For the text-containing cell, return its midpoint in (X, Y) coordinate format. 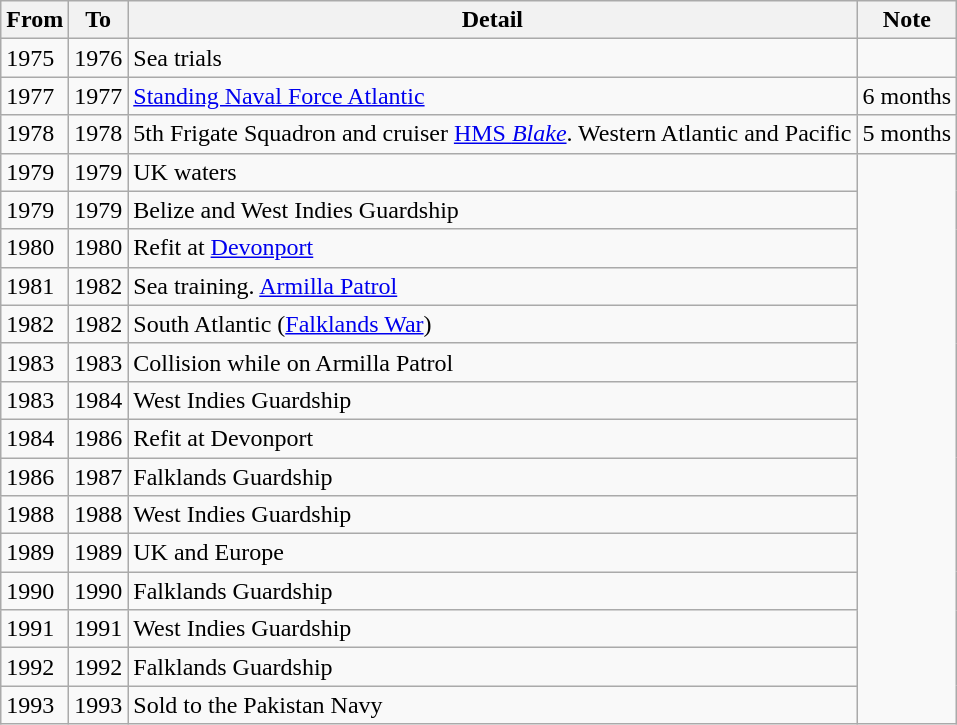
5th Frigate Squadron and cruiser HMS Blake. Western Atlantic and Pacific (492, 134)
To (98, 20)
Belize and West Indies Guardship (492, 210)
1987 (98, 477)
Standing Naval Force Atlantic (492, 96)
UK waters (492, 172)
Sea training. Armilla Patrol (492, 286)
From (35, 20)
Sold to the Pakistan Navy (492, 705)
Note (907, 20)
1976 (98, 58)
5 months (907, 134)
Collision while on Armilla Patrol (492, 362)
Detail (492, 20)
6 months (907, 96)
1975 (35, 58)
Sea trials (492, 58)
UK and Europe (492, 553)
South Atlantic (Falklands War) (492, 324)
1981 (35, 286)
